Locate the cell with the specified text and output its [x, y] center coordinate. 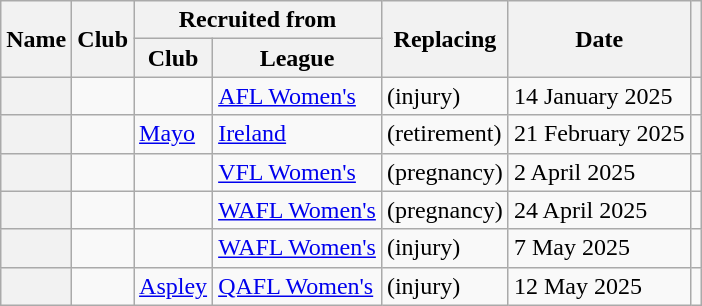
AFL Women's [298, 96]
League [298, 58]
14 January 2025 [599, 96]
Replacing [444, 39]
Aspley [174, 286]
Ireland [298, 134]
21 February 2025 [599, 134]
Name [36, 39]
Recruited from [258, 20]
VFL Women's [298, 172]
24 April 2025 [599, 210]
QAFL Women's [298, 286]
(retirement) [444, 134]
7 May 2025 [599, 248]
12 May 2025 [599, 286]
2 April 2025 [599, 172]
Mayo [174, 134]
Date [599, 39]
